Detect which cell encompasses the target text, then output its (x, y) center coordinate. 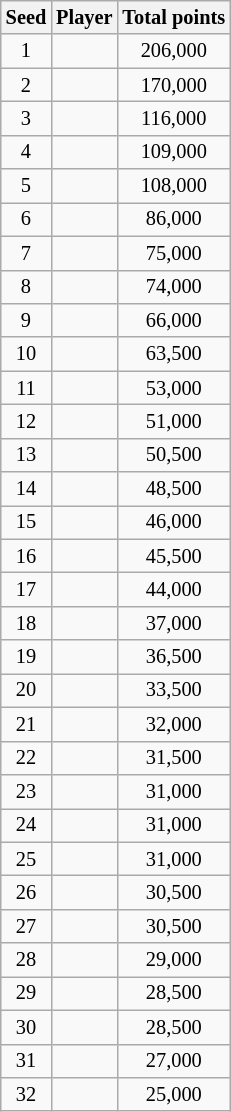
116,000 (174, 118)
108,000 (174, 186)
44,000 (174, 589)
9 (26, 320)
29,000 (174, 960)
2 (26, 85)
Total points (174, 17)
46,000 (174, 522)
1 (26, 51)
15 (26, 522)
66,000 (174, 320)
48,500 (174, 489)
37,000 (174, 623)
8 (26, 287)
3 (26, 118)
16 (26, 556)
5 (26, 186)
31 (26, 1061)
32,000 (174, 724)
29 (26, 993)
30 (26, 1027)
63,500 (174, 354)
4 (26, 152)
11 (26, 388)
13 (26, 455)
23 (26, 791)
Seed (26, 17)
109,000 (174, 152)
51,000 (174, 421)
27 (26, 926)
25,000 (174, 1094)
14 (26, 489)
27,000 (174, 1061)
31,500 (174, 758)
33,500 (174, 690)
7 (26, 253)
17 (26, 589)
25 (26, 859)
Player (84, 17)
21 (26, 724)
20 (26, 690)
24 (26, 825)
53,000 (174, 388)
22 (26, 758)
6 (26, 219)
45,500 (174, 556)
206,000 (174, 51)
36,500 (174, 657)
18 (26, 623)
26 (26, 892)
10 (26, 354)
74,000 (174, 287)
12 (26, 421)
32 (26, 1094)
86,000 (174, 219)
75,000 (174, 253)
50,500 (174, 455)
19 (26, 657)
28 (26, 960)
170,000 (174, 85)
